From the cell containing the given text, extract its center point as [X, Y] coordinate. 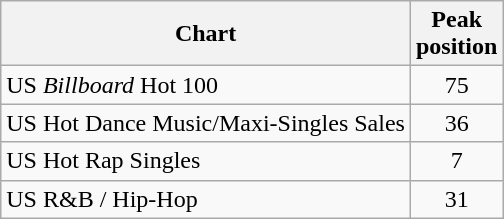
Peakposition [456, 34]
US R&B / Hip-Hop [206, 199]
31 [456, 199]
75 [456, 85]
US Hot Dance Music/Maxi-Singles Sales [206, 123]
36 [456, 123]
7 [456, 161]
Chart [206, 34]
US Billboard Hot 100 [206, 85]
US Hot Rap Singles [206, 161]
